Capture the cell that displays the provided text and extract its (X, Y) central coordinate. 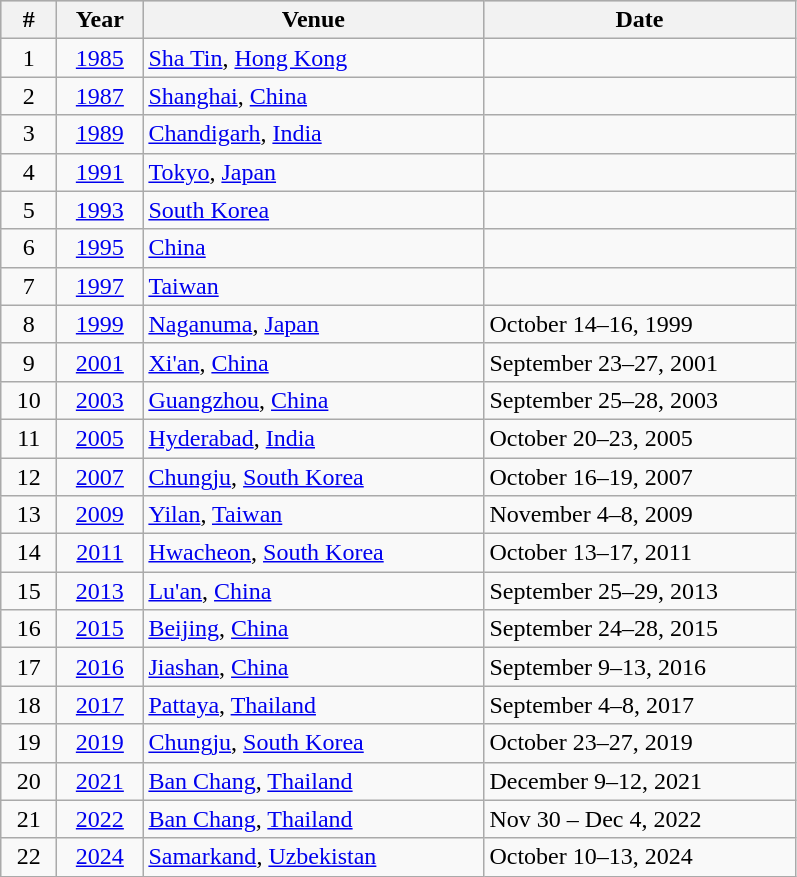
14 (29, 553)
2013 (100, 591)
Year (100, 20)
October 16–19, 2007 (640, 477)
Date (640, 20)
1995 (100, 248)
October 10–13, 2024 (640, 857)
20 (29, 781)
Hyderabad, India (314, 438)
Tokyo, Japan (314, 172)
December 9–12, 2021 (640, 781)
Beijing, China (314, 629)
19 (29, 743)
October 20–23, 2005 (640, 438)
October 13–17, 2011 (640, 553)
2007 (100, 477)
September 23–27, 2001 (640, 362)
2016 (100, 667)
6 (29, 248)
1989 (100, 134)
September 9–13, 2016 (640, 667)
2022 (100, 819)
7 (29, 286)
September 25–29, 2013 (640, 591)
2021 (100, 781)
Naganuma, Japan (314, 324)
2009 (100, 515)
15 (29, 591)
10 (29, 400)
Nov 30 – Dec 4, 2022 (640, 819)
October 14–16, 1999 (640, 324)
16 (29, 629)
September 24–28, 2015 (640, 629)
# (29, 20)
November 4–8, 2009 (640, 515)
2 (29, 96)
8 (29, 324)
Hwacheon, South Korea (314, 553)
2024 (100, 857)
13 (29, 515)
1985 (100, 58)
4 (29, 172)
5 (29, 210)
3 (29, 134)
Pattaya, Thailand (314, 705)
18 (29, 705)
2011 (100, 553)
Yilan, Taiwan (314, 515)
September 25–28, 2003 (640, 400)
Jiashan, China (314, 667)
21 (29, 819)
2001 (100, 362)
Xi'an, China (314, 362)
1987 (100, 96)
2019 (100, 743)
1 (29, 58)
Chandigarh, India (314, 134)
Venue (314, 20)
1997 (100, 286)
2003 (100, 400)
South Korea (314, 210)
Shanghai, China (314, 96)
September 4–8, 2017 (640, 705)
9 (29, 362)
Taiwan (314, 286)
Samarkand, Uzbekistan (314, 857)
2005 (100, 438)
1999 (100, 324)
11 (29, 438)
Guangzhou, China (314, 400)
2017 (100, 705)
2015 (100, 629)
22 (29, 857)
1993 (100, 210)
China (314, 248)
October 23–27, 2019 (640, 743)
17 (29, 667)
12 (29, 477)
Sha Tin, Hong Kong (314, 58)
Lu'an, China (314, 591)
1991 (100, 172)
